Scan for the cell matching the given text and deliver its [X, Y] coordinate at center. 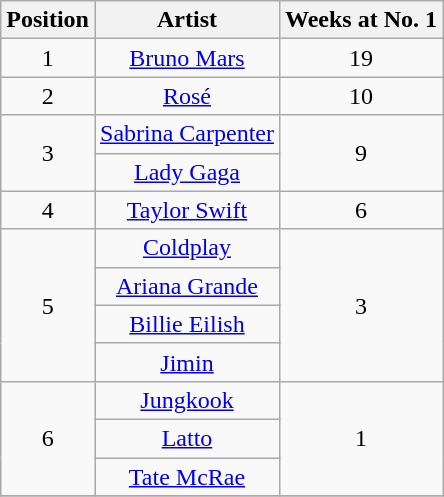
Jimin [186, 362]
Sabrina Carpenter [186, 134]
Weeks at No. 1 [360, 20]
Rosé [186, 96]
10 [360, 96]
Billie Eilish [186, 324]
Artist [186, 20]
Bruno Mars [186, 58]
Ariana Grande [186, 286]
Latto [186, 438]
Tate McRae [186, 477]
2 [48, 96]
Jungkook [186, 400]
9 [360, 153]
Coldplay [186, 248]
Lady Gaga [186, 172]
5 [48, 305]
19 [360, 58]
4 [48, 210]
Taylor Swift [186, 210]
Position [48, 20]
